Search for the cell housing the specified text and yield its (x, y) center coordinate. 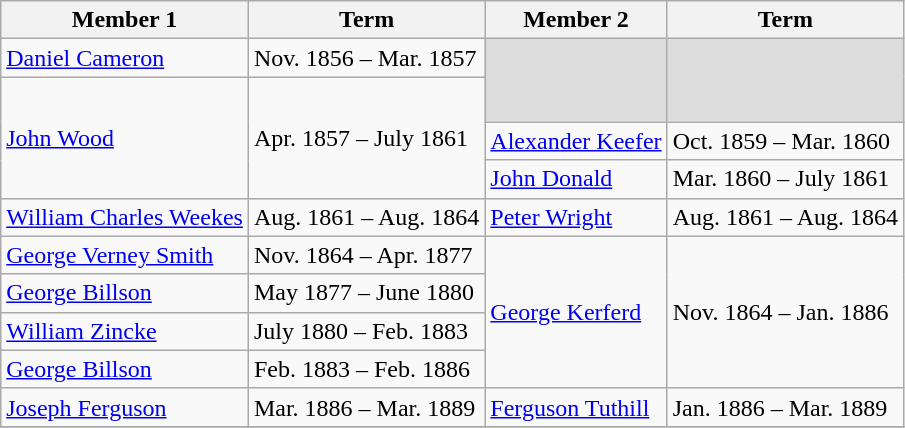
John Wood (125, 138)
May 1877 – June 1880 (366, 293)
George Kerferd (576, 312)
Nov. 1856 – Mar. 1857 (366, 58)
Oct. 1859 – Mar. 1860 (785, 141)
Joseph Ferguson (125, 407)
Daniel Cameron (125, 58)
Mar. 1860 – July 1861 (785, 179)
Feb. 1883 – Feb. 1886 (366, 369)
William Charles Weekes (125, 217)
Member 2 (576, 20)
William Zincke (125, 331)
Member 1 (125, 20)
Ferguson Tuthill (576, 407)
George Verney Smith (125, 255)
Nov. 1864 – Jan. 1886 (785, 312)
Mar. 1886 – Mar. 1889 (366, 407)
John Donald (576, 179)
Jan. 1886 – Mar. 1889 (785, 407)
Alexander Keefer (576, 141)
Apr. 1857 – July 1861 (366, 138)
Peter Wright (576, 217)
Nov. 1864 – Apr. 1877 (366, 255)
July 1880 – Feb. 1883 (366, 331)
